From the cell containing the given text, extract its center point as (X, Y) coordinate. 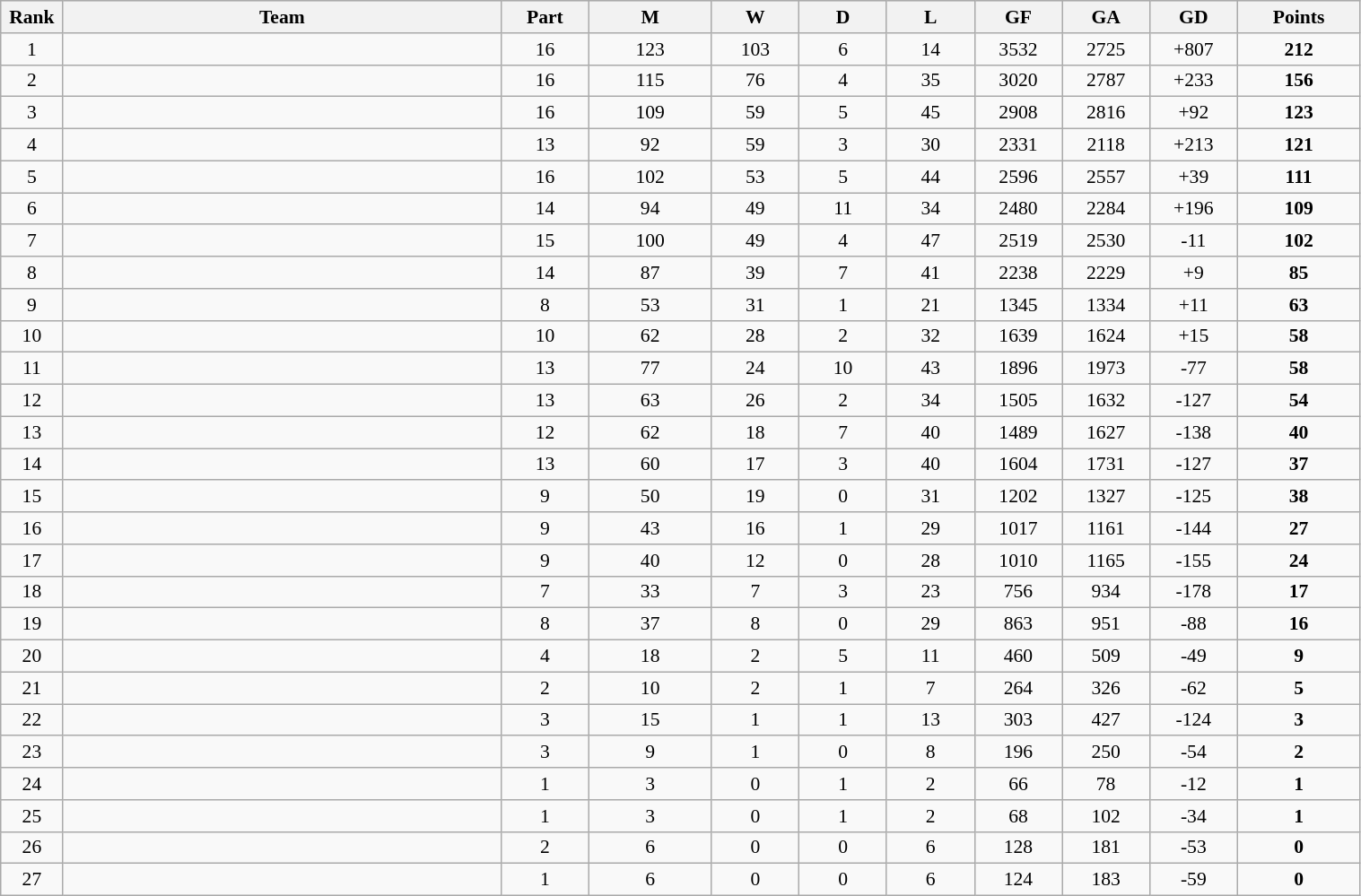
33 (650, 592)
66 (1018, 784)
GF (1018, 17)
1489 (1018, 432)
+213 (1193, 145)
1627 (1106, 432)
Rank (32, 17)
30 (930, 145)
-49 (1193, 657)
2229 (1106, 273)
303 (1018, 720)
3532 (1018, 49)
45 (930, 113)
W (755, 17)
156 (1299, 81)
87 (650, 273)
L (930, 17)
-62 (1193, 688)
2725 (1106, 49)
GD (1193, 17)
-53 (1193, 848)
-124 (1193, 720)
3020 (1018, 81)
-125 (1193, 497)
111 (1299, 177)
951 (1106, 624)
Points (1299, 17)
212 (1299, 49)
2596 (1018, 177)
77 (650, 369)
1973 (1106, 369)
+233 (1193, 81)
-11 (1193, 241)
250 (1106, 752)
2557 (1106, 177)
60 (650, 465)
1624 (1106, 336)
GA (1106, 17)
1505 (1018, 401)
128 (1018, 848)
1010 (1018, 561)
-54 (1193, 752)
-12 (1193, 784)
76 (755, 81)
1639 (1018, 336)
1731 (1106, 465)
1896 (1018, 369)
Part (545, 17)
32 (930, 336)
50 (650, 497)
94 (650, 209)
1165 (1106, 561)
-88 (1193, 624)
78 (1106, 784)
460 (1018, 657)
-155 (1193, 561)
863 (1018, 624)
2816 (1106, 113)
68 (1018, 816)
+15 (1193, 336)
+196 (1193, 209)
1202 (1018, 497)
1334 (1106, 305)
1017 (1018, 528)
D (843, 17)
196 (1018, 752)
2118 (1106, 145)
934 (1106, 592)
124 (1018, 880)
38 (1299, 497)
1604 (1018, 465)
-77 (1193, 369)
509 (1106, 657)
181 (1106, 848)
+11 (1193, 305)
2331 (1018, 145)
-138 (1193, 432)
22 (32, 720)
41 (930, 273)
1345 (1018, 305)
92 (650, 145)
1327 (1106, 497)
2480 (1018, 209)
2238 (1018, 273)
+39 (1193, 177)
39 (755, 273)
44 (930, 177)
85 (1299, 273)
2530 (1106, 241)
103 (755, 49)
54 (1299, 401)
427 (1106, 720)
-59 (1193, 880)
-144 (1193, 528)
756 (1018, 592)
1161 (1106, 528)
47 (930, 241)
2284 (1106, 209)
121 (1299, 145)
-178 (1193, 592)
2787 (1106, 81)
+9 (1193, 273)
326 (1106, 688)
-34 (1193, 816)
35 (930, 81)
264 (1018, 688)
1632 (1106, 401)
M (650, 17)
100 (650, 241)
2908 (1018, 113)
183 (1106, 880)
2519 (1018, 241)
20 (32, 657)
25 (32, 816)
115 (650, 81)
+807 (1193, 49)
+92 (1193, 113)
Team (282, 17)
